From the cell containing the given text, extract its center point as (x, y) coordinate. 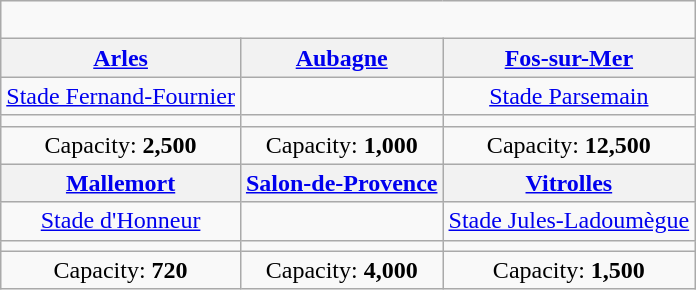
Capacity: 720 (121, 270)
Aubagne (342, 58)
Capacity: 2,500 (121, 145)
Capacity: 12,500 (569, 145)
Capacity: 1,000 (342, 145)
Fos-sur-Mer (569, 58)
Capacity: 1,500 (569, 270)
Stade Jules-Ladoumègue (569, 221)
Stade Fernand-Fournier (121, 96)
Arles (121, 58)
Salon-de-Provence (342, 183)
Stade d'Honneur (121, 221)
Mallemort (121, 183)
Capacity: 4,000 (342, 270)
Vitrolles (569, 183)
Stade Parsemain (569, 96)
